Extract the (x, y) coordinate from the center of the cell holding the provided text.  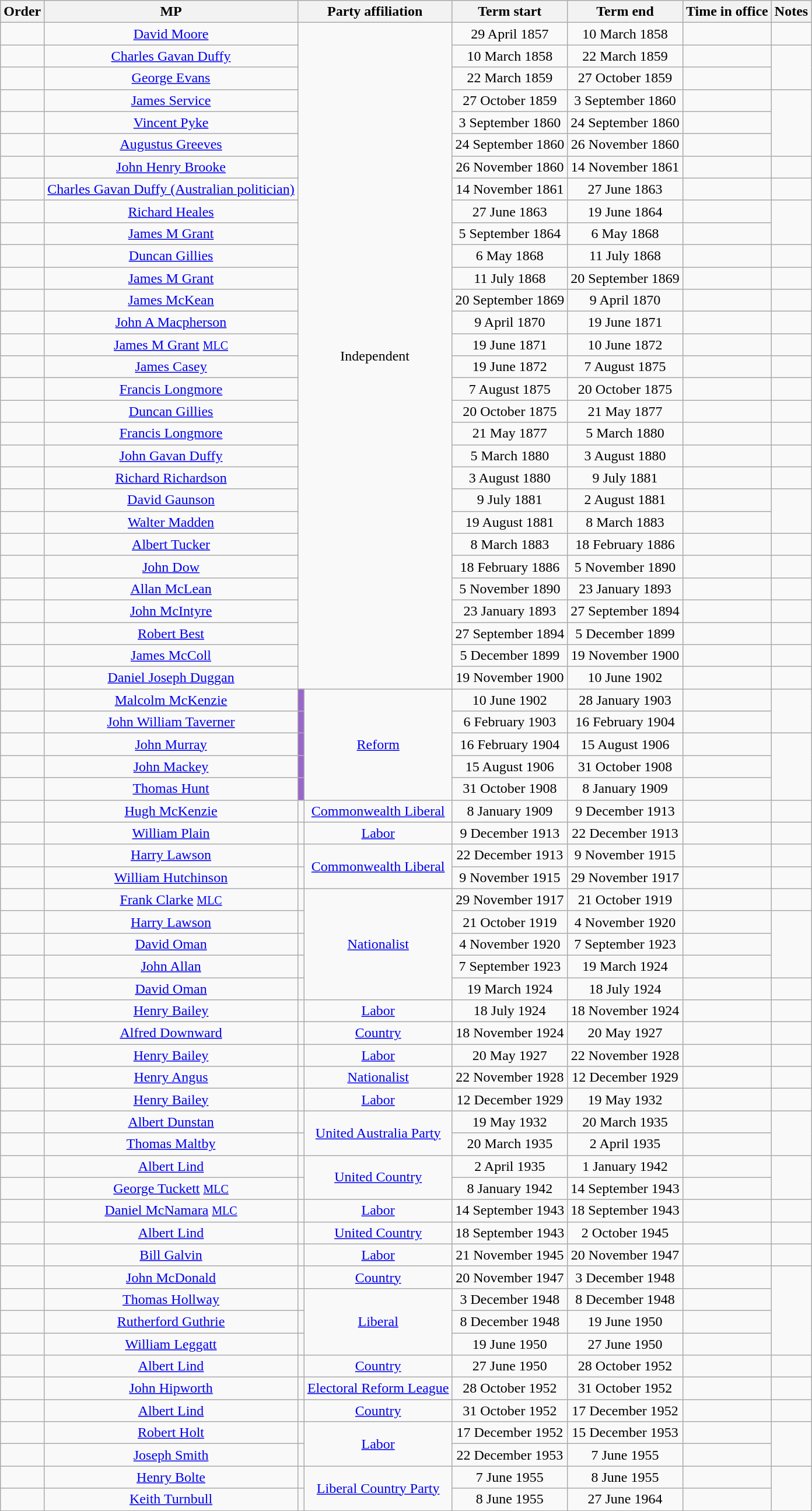
22 December 1953 (510, 1455)
Augustus Greeves (171, 145)
George Tuckett MLC (171, 1188)
19 August 1881 (510, 522)
10 June 1872 (625, 345)
John McDonald (171, 1277)
27 June 1964 (625, 1499)
James McColl (171, 656)
Bill Galvin (171, 1255)
Notes (791, 12)
6 February 1903 (510, 722)
Charles Gavan Duffy (171, 56)
John Allan (171, 966)
Richard Heales (171, 211)
15 December 1953 (625, 1433)
Charles Gavan Duffy (Australian politician) (171, 189)
John Hipworth (171, 1388)
8 January 1942 (510, 1188)
Walter Madden (171, 522)
5 September 1864 (510, 233)
Time in office (727, 12)
Frank Clarke MLC (171, 900)
Daniel McNamara MLC (171, 1211)
Allan McLean (171, 589)
1 January 1942 (625, 1166)
Electoral Reform League (378, 1388)
Daniel Joseph Duggan (171, 678)
James Service (171, 100)
John Mackey (171, 767)
Rutherford Guthrie (171, 1321)
Liberal (378, 1321)
19 June 1872 (510, 367)
Party affiliation (374, 12)
John McIntyre (171, 611)
William Leggatt (171, 1344)
19 June 1864 (625, 211)
James Casey (171, 367)
Albert Dunstan (171, 1122)
John Murray (171, 744)
Henry Angus (171, 1078)
Albert Tucker (171, 544)
Term start (510, 12)
Vincent Pyke (171, 123)
George Evans (171, 78)
United Australia Party (378, 1133)
2 August 1881 (625, 500)
Henry Bolte (171, 1477)
Reform (378, 744)
Robert Holt (171, 1433)
William Hutchinson (171, 877)
John Dow (171, 566)
James M Grant MLC (171, 345)
Thomas Hollway (171, 1299)
MP (171, 12)
David Moore (171, 34)
Alfred Downward (171, 1033)
Keith Turnbull (171, 1499)
28 January 1903 (625, 700)
John Gavan Duffy (171, 456)
Richard Richardson (171, 478)
Order (22, 12)
Independent (374, 356)
29 April 1857 (510, 34)
Term end (625, 12)
Malcolm McKenzie (171, 700)
Hugh McKenzie (171, 811)
David Gaunson (171, 500)
2 October 1945 (625, 1233)
Liberal Country Party (378, 1488)
Thomas Maltby (171, 1144)
21 November 1945 (510, 1255)
John William Taverner (171, 722)
James McKean (171, 300)
John A Macpherson (171, 323)
Joseph Smith (171, 1455)
William Plain (171, 833)
Thomas Hunt (171, 789)
Robert Best (171, 633)
John Henry Brooke (171, 167)
